For the text-containing cell, return its midpoint in (x, y) coordinate format. 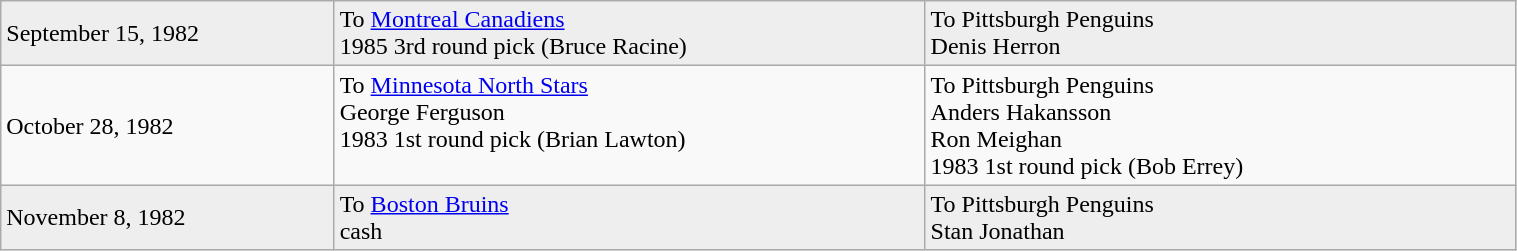
September 15, 1982 (168, 34)
To Montreal Canadiens1985 3rd round pick (Bruce Racine) (630, 34)
To Minnesota North StarsGeorge Ferguson1983 1st round pick (Brian Lawton) (630, 126)
To Boston Bruinscash (630, 218)
November 8, 1982 (168, 218)
October 28, 1982 (168, 126)
To Pittsburgh PenguinsDenis Herron (1220, 34)
To Pittsburgh PenguinsAnders HakanssonRon Meighan1983 1st round pick (Bob Errey) (1220, 126)
To Pittsburgh PenguinsStan Jonathan (1220, 218)
